Pinpoint the cell where the given text exists, returning its (X, Y) midpoint coordinate. 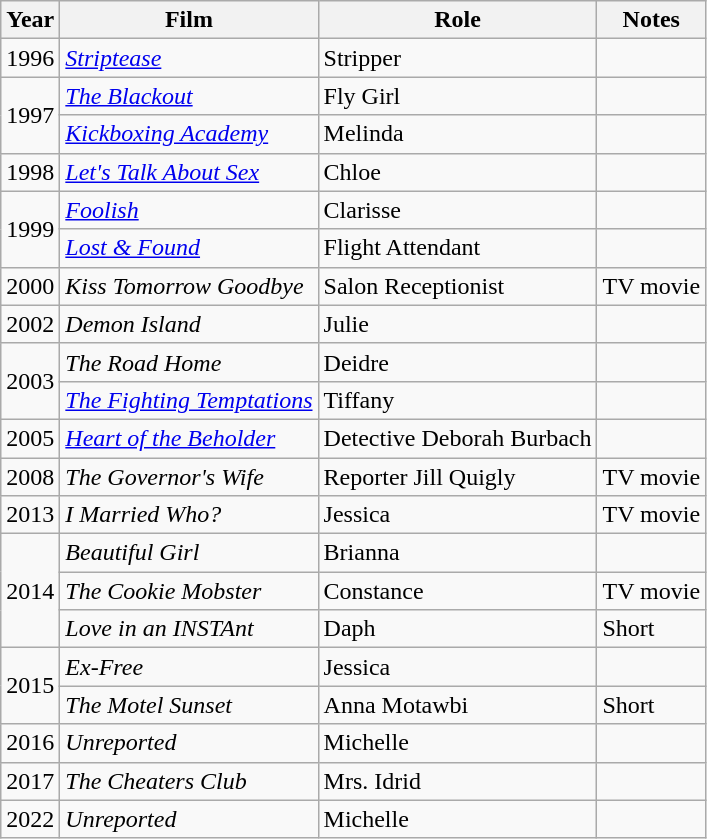
2022 (30, 819)
The Blackout (189, 96)
Mrs. Idrid (458, 781)
2002 (30, 324)
Julie (458, 324)
The Cookie Mobster (189, 591)
2016 (30, 743)
2017 (30, 781)
Kiss Tomorrow Goodbye (189, 286)
1999 (30, 229)
Kickboxing Academy (189, 134)
Daph (458, 629)
Film (189, 20)
2008 (30, 477)
Role (458, 20)
2015 (30, 686)
1997 (30, 115)
Flight Attendant (458, 248)
Striptease (189, 58)
Brianna (458, 553)
Melinda (458, 134)
The Fighting Temptations (189, 400)
The Cheaters Club (189, 781)
Deidre (458, 362)
2005 (30, 438)
Notes (652, 20)
Salon Receptionist (458, 286)
Fly Girl (458, 96)
Let's Talk About Sex (189, 172)
Love in an INSTAnt (189, 629)
Reporter Jill Quigly (458, 477)
Year (30, 20)
Constance (458, 591)
Demon Island (189, 324)
The Road Home (189, 362)
Anna Motawbi (458, 705)
Clarisse (458, 210)
2014 (30, 591)
Chloe (458, 172)
Lost & Found (189, 248)
2003 (30, 381)
Foolish (189, 210)
Stripper (458, 58)
Beautiful Girl (189, 553)
2000 (30, 286)
The Governor's Wife (189, 477)
2013 (30, 515)
Heart of the Beholder (189, 438)
Tiffany (458, 400)
Ex-Free (189, 667)
I Married Who? (189, 515)
1998 (30, 172)
The Motel Sunset (189, 705)
1996 (30, 58)
Detective Deborah Burbach (458, 438)
